Detect which cell encompasses the target text, then output its [x, y] center coordinate. 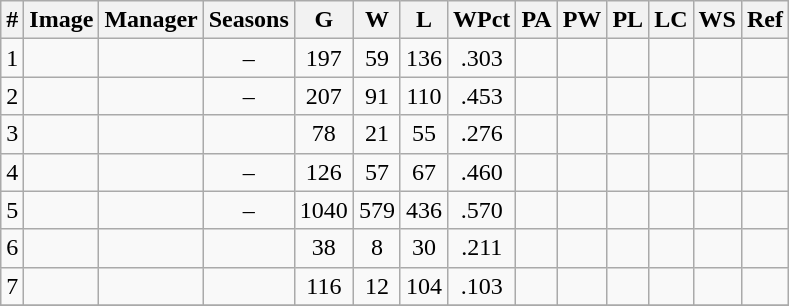
12 [376, 286]
PL [628, 20]
.103 [482, 286]
3 [12, 134]
L [424, 20]
197 [324, 58]
.453 [482, 96]
W [376, 20]
38 [324, 248]
PA [536, 20]
# [12, 20]
78 [324, 134]
Ref [764, 20]
104 [424, 286]
59 [376, 58]
Image [62, 20]
.276 [482, 134]
126 [324, 172]
Manager [151, 20]
57 [376, 172]
30 [424, 248]
436 [424, 210]
110 [424, 96]
8 [376, 248]
91 [376, 96]
136 [424, 58]
2 [12, 96]
WS [717, 20]
Seasons [248, 20]
.460 [482, 172]
.570 [482, 210]
.211 [482, 248]
4 [12, 172]
579 [376, 210]
PW [582, 20]
67 [424, 172]
6 [12, 248]
55 [424, 134]
116 [324, 286]
207 [324, 96]
.303 [482, 58]
1040 [324, 210]
21 [376, 134]
7 [12, 286]
G [324, 20]
5 [12, 210]
LC [671, 20]
WPct [482, 20]
1 [12, 58]
